Detect which cell encompasses the target text, then output its (x, y) center coordinate. 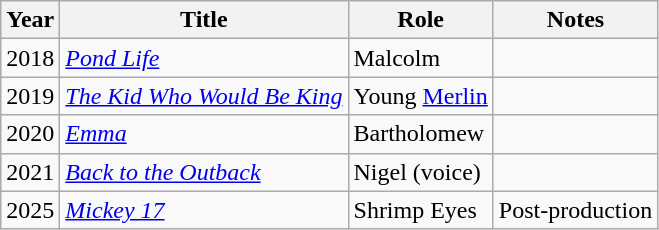
2020 (30, 134)
Emma (204, 134)
The Kid Who Would Be King (204, 96)
2025 (30, 210)
Shrimp Eyes (420, 210)
2019 (30, 96)
Nigel (voice) (420, 172)
Bartholomew (420, 134)
Mickey 17 (204, 210)
Back to the Outback (204, 172)
Malcolm (420, 58)
2021 (30, 172)
Notes (575, 20)
Pond Life (204, 58)
Young Merlin (420, 96)
Post-production (575, 210)
Role (420, 20)
2018 (30, 58)
Title (204, 20)
Year (30, 20)
